For the text-containing cell, return its midpoint in (X, Y) coordinate format. 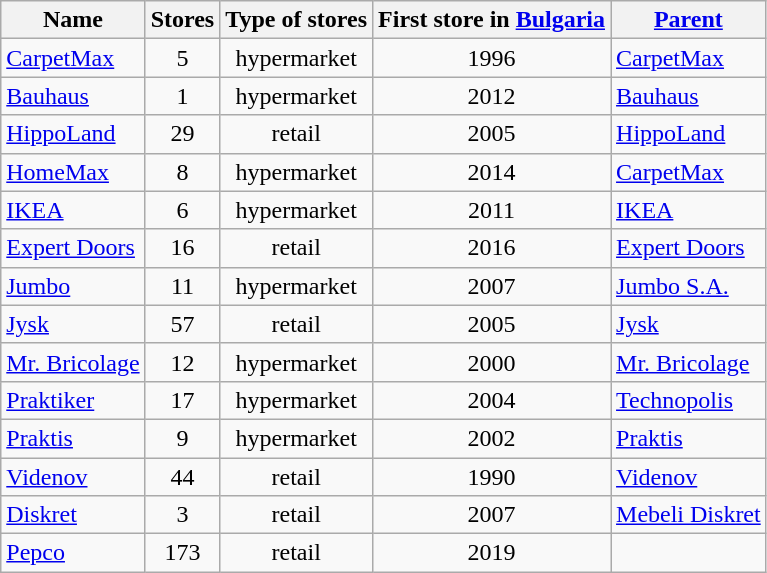
5 (182, 58)
Pepco (73, 553)
Jumbo S.A. (689, 286)
Mebeli Diskret (689, 515)
12 (182, 362)
Stores (182, 20)
Diskret (73, 515)
Type of stores (296, 20)
Parent (689, 20)
1996 (492, 58)
11 (182, 286)
2012 (492, 96)
173 (182, 553)
1 (182, 96)
9 (182, 438)
6 (182, 210)
2004 (492, 400)
2014 (492, 172)
First store in Bulgaria (492, 20)
2016 (492, 248)
2000 (492, 362)
8 (182, 172)
Jumbo (73, 286)
2011 (492, 210)
Technopolis (689, 400)
16 (182, 248)
17 (182, 400)
3 (182, 515)
2019 (492, 553)
57 (182, 324)
44 (182, 477)
2002 (492, 438)
Name (73, 20)
HomeMax (73, 172)
1990 (492, 477)
Praktiker (73, 400)
29 (182, 134)
